Search for the cell housing the specified text and yield its (X, Y) center coordinate. 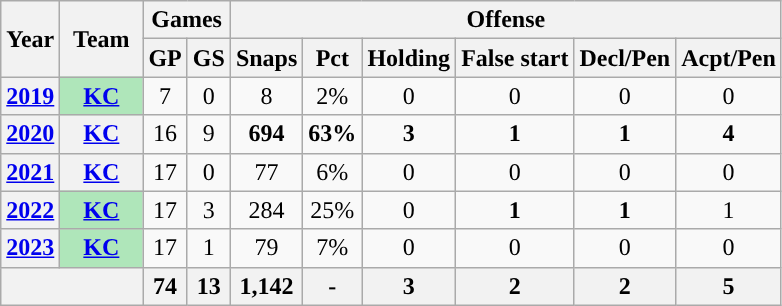
GP (165, 58)
Acpt/Pen (729, 58)
Pct (332, 58)
2021 (30, 172)
2019 (30, 96)
7% (332, 248)
5 (729, 286)
694 (266, 134)
1,142 (266, 286)
Snaps (266, 58)
Holding (409, 58)
6% (332, 172)
63% (332, 134)
284 (266, 210)
Offense (506, 20)
74 (165, 286)
4 (729, 134)
7 (165, 96)
2022 (30, 210)
2% (332, 96)
13 (208, 286)
79 (266, 248)
Team (102, 39)
False start (515, 58)
2020 (30, 134)
Year (30, 39)
8 (266, 96)
Decl/Pen (625, 58)
16 (165, 134)
25% (332, 210)
Games (186, 20)
- (332, 286)
9 (208, 134)
GS (208, 58)
2023 (30, 248)
77 (266, 172)
